For the text-containing cell, return its midpoint in (x, y) coordinate format. 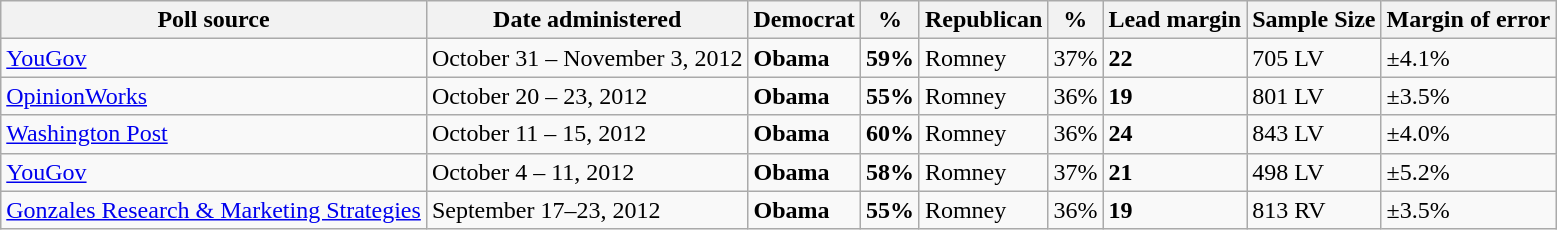
813 RV (1314, 210)
Republican (983, 20)
±4.1% (1468, 58)
58% (890, 172)
October 31 – November 3, 2012 (587, 58)
Washington Post (214, 134)
Gonzales Research & Marketing Strategies (214, 210)
498 LV (1314, 172)
60% (890, 134)
±5.2% (1468, 172)
24 (1175, 134)
Lead margin (1175, 20)
October 4 – 11, 2012 (587, 172)
Sample Size (1314, 20)
±4.0% (1468, 134)
Democrat (804, 20)
801 LV (1314, 96)
22 (1175, 58)
Poll source (214, 20)
September 17–23, 2012 (587, 210)
October 20 – 23, 2012 (587, 96)
October 11 – 15, 2012 (587, 134)
59% (890, 58)
843 LV (1314, 134)
705 LV (1314, 58)
Date administered (587, 20)
21 (1175, 172)
OpinionWorks (214, 96)
Margin of error (1468, 20)
